Locate the cell with the specified text and output its (x, y) center coordinate. 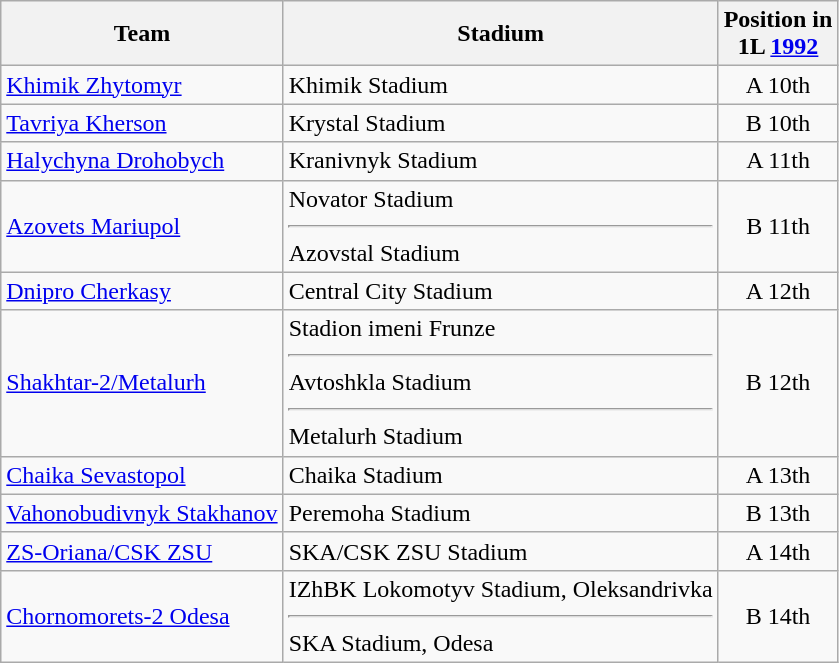
Krystal Stadium (500, 123)
B 11th (778, 226)
B 10th (778, 123)
Novator StadiumAzovstal Stadium (500, 226)
Peremoha Stadium (500, 513)
ZS-Oriana/CSK ZSU (142, 551)
Central City Stadium (500, 291)
A 11th (778, 161)
Tavriya Kherson (142, 123)
Stadium (500, 34)
Dnipro Cherkasy (142, 291)
Halychyna Drohobych (142, 161)
B 12th (778, 383)
Vahonobudivnyk Stakhanov (142, 513)
Chornomorets-2 Odesa (142, 616)
SKA/CSK ZSU Stadium (500, 551)
B 13th (778, 513)
Chaika Sevastopol (142, 475)
Chaika Stadium (500, 475)
A 12th (778, 291)
IZhBK Lokomotyv Stadium, OleksandrivkaSKA Stadium, Odesa (500, 616)
Kranivnyk Stadium (500, 161)
Stadion imeni FrunzeAvtoshkla StadiumMetalurh Stadium (500, 383)
Azovets Mariupol (142, 226)
A 10th (778, 85)
A 13th (778, 475)
A 14th (778, 551)
Team (142, 34)
Khimik Zhytomyr (142, 85)
Position in1L 1992 (778, 34)
B 14th (778, 616)
Khimik Stadium (500, 85)
Shakhtar-2/Metalurh (142, 383)
